Capture the cell that displays the provided text and extract its (X, Y) central coordinate. 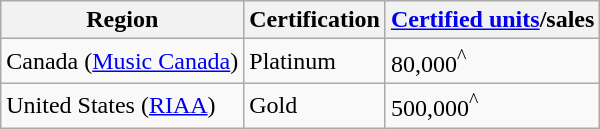
Region (122, 20)
80,000^ (492, 62)
United States (RIAA) (122, 106)
Canada (Music Canada) (122, 62)
500,000^ (492, 106)
Gold (315, 106)
Certification (315, 20)
Certified units/sales (492, 20)
Platinum (315, 62)
